For the text-containing cell, return its midpoint in [X, Y] coordinate format. 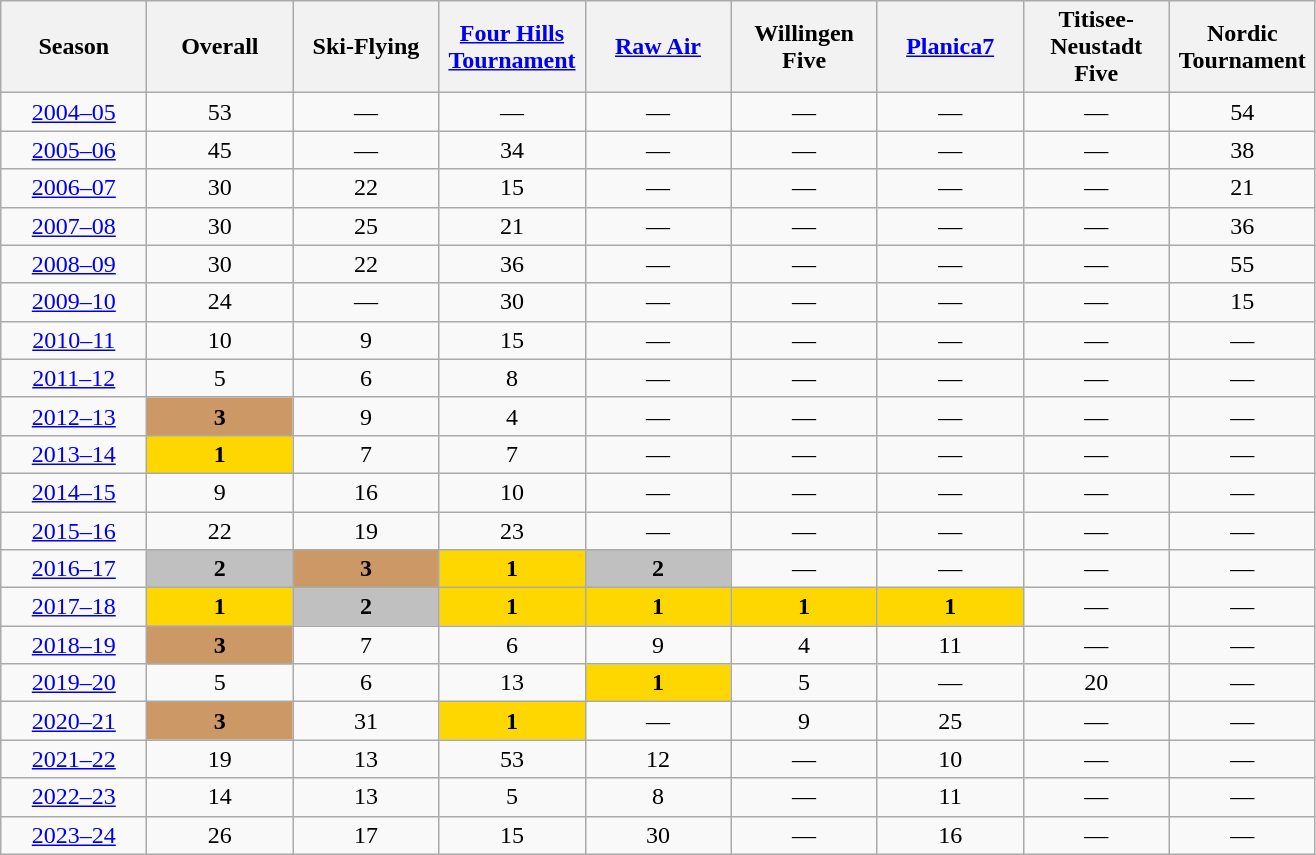
2013–14 [74, 454]
Ski-Flying [366, 47]
38 [1242, 150]
2022–23 [74, 797]
23 [512, 531]
34 [512, 150]
2007–08 [74, 226]
2012–13 [74, 416]
Planica7 [950, 47]
2023–24 [74, 835]
17 [366, 835]
54 [1242, 112]
31 [366, 721]
Season [74, 47]
Four Hills Tournament [512, 47]
Titisee-Neustadt Five [1096, 47]
2004–05 [74, 112]
24 [220, 302]
2015–16 [74, 531]
2021–22 [74, 759]
2009–10 [74, 302]
Nordic Tournament [1242, 47]
Raw Air [658, 47]
Willingen Five [804, 47]
12 [658, 759]
2017–18 [74, 607]
Overall [220, 47]
2019–20 [74, 683]
2014–15 [74, 492]
2010–11 [74, 340]
2020–21 [74, 721]
2008–09 [74, 264]
2005–06 [74, 150]
2016–17 [74, 569]
2006–07 [74, 188]
2011–12 [74, 378]
14 [220, 797]
45 [220, 150]
2018–19 [74, 645]
20 [1096, 683]
26 [220, 835]
55 [1242, 264]
